Pinpoint the cell where the given text exists, returning its [X, Y] midpoint coordinate. 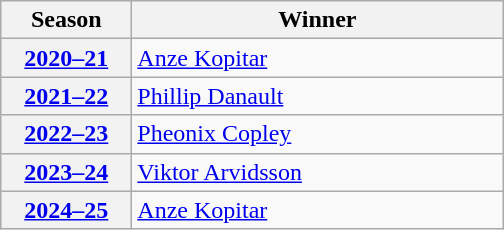
Viktor Arvidsson [318, 172]
2021–22 [66, 96]
2022–23 [66, 134]
2024–25 [66, 210]
Winner [318, 20]
2023–24 [66, 172]
2020–21 [66, 58]
Pheonix Copley [318, 134]
Phillip Danault [318, 96]
Season [66, 20]
